Provide the (X, Y) coordinate of the cell's center where the given text is located.  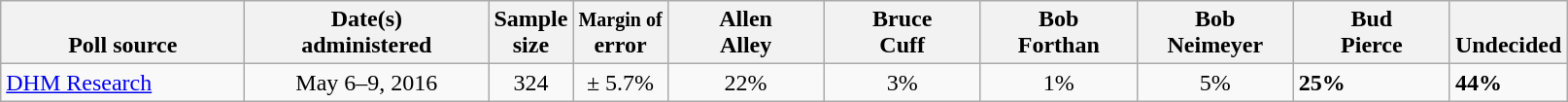
22% (746, 83)
Date(s)administered (367, 33)
May 6–9, 2016 (367, 83)
Undecided (1508, 33)
5% (1214, 83)
BruceCuff (902, 33)
Samplesize (530, 33)
AllenAlley (746, 33)
324 (530, 83)
BudPierce (1372, 33)
DHM Research (122, 83)
25% (1372, 83)
1% (1059, 83)
3% (902, 83)
Margin oferror (620, 33)
BobForthan (1059, 33)
BobNeimeyer (1214, 33)
44% (1508, 83)
± 5.7% (620, 83)
Poll source (122, 33)
